Return (X, Y) of the center of cell containing provided text 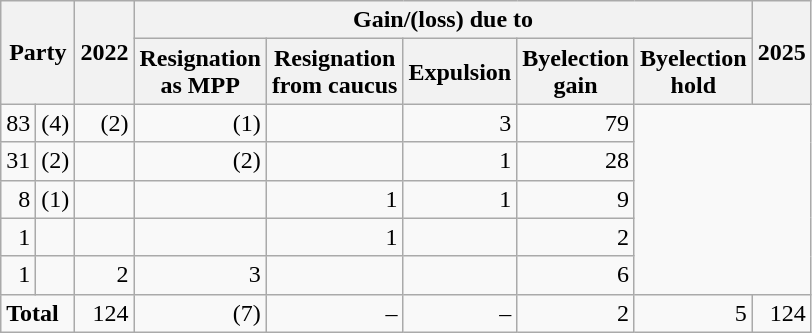
(7) (200, 313)
Resignationfrom caucus (334, 72)
5 (693, 313)
2022 (104, 52)
Gain/(loss) due to (443, 20)
83 (18, 123)
Byelectiongain (576, 72)
(4) (56, 123)
8 (18, 199)
31 (18, 161)
Party (38, 52)
Total (38, 313)
9 (576, 199)
2025 (782, 52)
Byelectionhold (693, 72)
79 (576, 123)
Expulsion (460, 72)
6 (576, 275)
Resignationas MPP (200, 72)
28 (576, 161)
